Search for the cell housing the specified text and yield its [X, Y] center coordinate. 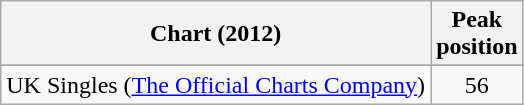
Peakposition [477, 34]
Chart (2012) [216, 34]
UK Singles (The Official Charts Company) [216, 85]
56 [477, 85]
